For the text-containing cell, return its midpoint in [X, Y] coordinate format. 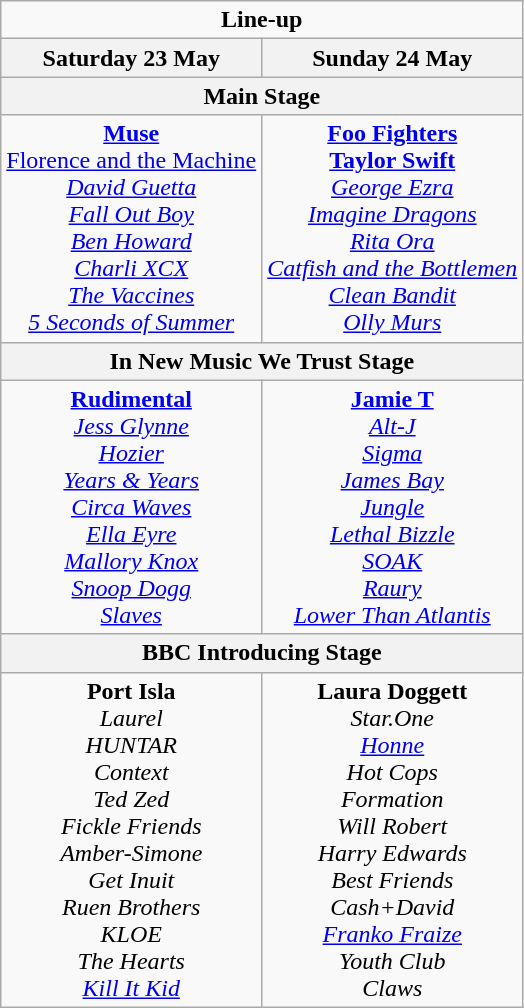
Port IslaLaurelHUNTARContextTed ZedFickle FriendsAmber-SimoneGet InuitRuen BrothersKLOEThe HeartsKill It Kid [132, 840]
RudimentalJess GlynneHozierYears & YearsCirca WavesElla EyreMallory KnoxSnoop DoggSlaves [132, 507]
Main Stage [262, 96]
BBC Introducing Stage [262, 653]
Sunday 24 May [392, 58]
Saturday 23 May [132, 58]
Foo FightersTaylor SwiftGeorge EzraImagine DragonsRita OraCatfish and the BottlemenClean BanditOlly Murs [392, 228]
Jamie TAlt-JSigmaJames BayJungleLethal BizzleSOAKRauryLower Than Atlantis [392, 507]
In New Music We Trust Stage [262, 361]
MuseFlorence and the MachineDavid GuettaFall Out BoyBen HowardCharli XCXThe Vaccines5 Seconds of Summer [132, 228]
Line-up [262, 20]
Laura DoggettStar.OneHonneHot CopsFormationWill RobertHarry EdwardsBest FriendsCash+DavidFranko FraizeYouth ClubClaws [392, 840]
